Scan for the cell matching the given text and deliver its [x, y] coordinate at center. 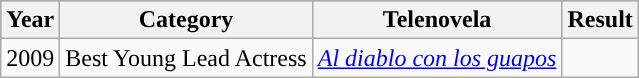
Category [186, 20]
2009 [30, 58]
Result [600, 20]
Year [30, 20]
Telenovela [437, 20]
Al diablo con los guapos [437, 58]
Best Young Lead Actress [186, 58]
